Determine the [X, Y] coordinate at the center of the cell enclosing the given text.  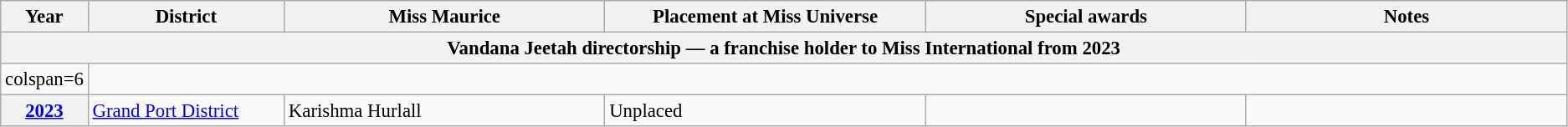
District [186, 17]
Vandana Jeetah directorship — a franchise holder to Miss International from 2023 [784, 48]
Unplaced [765, 111]
Miss Maurice [445, 17]
Placement at Miss Universe [765, 17]
Special awards [1086, 17]
2023 [44, 111]
Year [44, 17]
Notes [1406, 17]
Karishma Hurlall [445, 111]
colspan=6 [44, 79]
Grand Port District [186, 111]
